For the text-containing cell, return its midpoint in [X, Y] coordinate format. 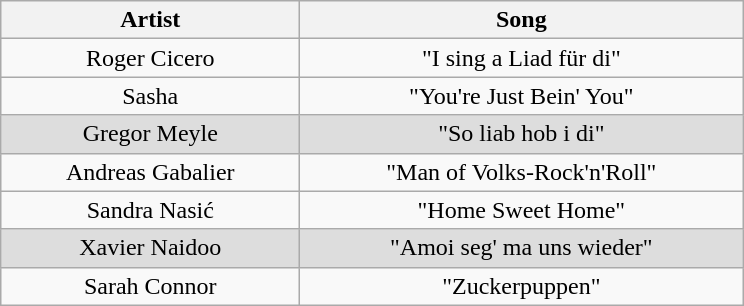
"So liab hob i di" [522, 134]
"Man of Volks-Rock'n'Roll" [522, 172]
"You're Just Bein' You" [522, 96]
Andreas Gabalier [150, 172]
"Zuckerpuppen" [522, 286]
Sasha [150, 96]
"Home Sweet Home" [522, 210]
Roger Cicero [150, 58]
Xavier Naidoo [150, 248]
"Amoi seg' ma uns wieder" [522, 248]
Gregor Meyle [150, 134]
"I sing a Liad für di" [522, 58]
Sarah Connor [150, 286]
Song [522, 20]
Artist [150, 20]
Sandra Nasić [150, 210]
